Detect which cell encompasses the target text, then output its (x, y) center coordinate. 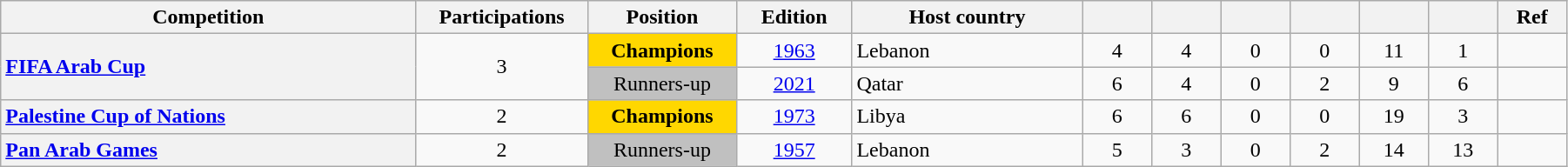
FIFA Arab Cup (209, 67)
14 (1394, 150)
Qatar (968, 83)
Competition (209, 17)
19 (1394, 117)
Pan Arab Games (209, 150)
13 (1463, 150)
Position (661, 17)
Ref (1532, 17)
Palestine Cup of Nations (209, 117)
Participations (502, 17)
1973 (794, 117)
1957 (794, 150)
11 (1394, 50)
1963 (794, 50)
Host country (968, 17)
5 (1117, 150)
2021 (794, 83)
1 (1463, 50)
Edition (794, 17)
Libya (968, 117)
9 (1394, 83)
